Capture the cell that displays the provided text and extract its (x, y) central coordinate. 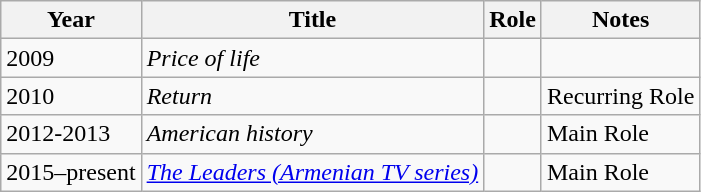
2012-2013 (71, 134)
2009 (71, 58)
American history (312, 134)
Price of life (312, 58)
The Leaders (Armenian TV series) (312, 172)
Return (312, 96)
Title (312, 20)
2015–present (71, 172)
Year (71, 20)
2010 (71, 96)
Recurring Role (620, 96)
Notes (620, 20)
Role (513, 20)
